Return the [X, Y] coordinate for the center point of the cell that contains the specified text.  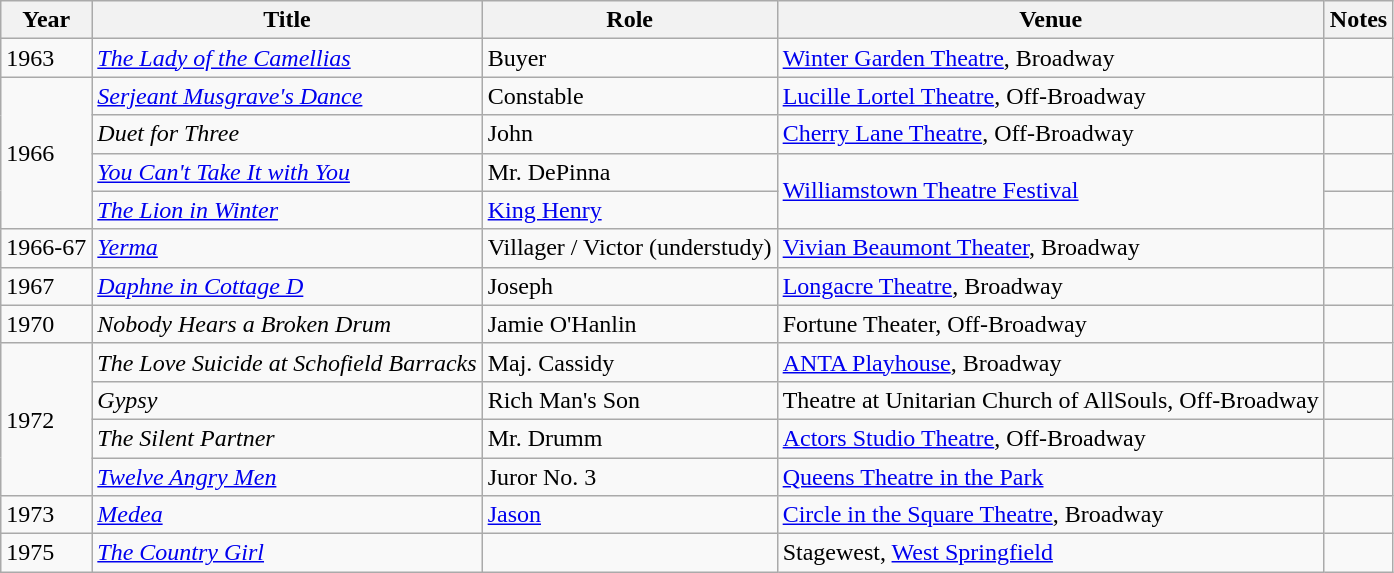
1973 [46, 515]
Lucille Lortel Theatre, Off-Broadway [1050, 96]
Theatre at Unitarian Church of AllSouls, Off-Broadway [1050, 400]
Longacre Theatre, Broadway [1050, 286]
Joseph [630, 286]
Cherry Lane Theatre, Off-Broadway [1050, 134]
John [630, 134]
1966 [46, 153]
Villager / Victor (understudy) [630, 248]
The Lady of the Camellias [287, 58]
Actors Studio Theatre, Off-Broadway [1050, 438]
Mr. Drumm [630, 438]
Title [287, 20]
The Lion in Winter [287, 210]
Year [46, 20]
Nobody Hears a Broken Drum [287, 324]
Rich Man's Son [630, 400]
1967 [46, 286]
Vivian Beaumont Theater, Broadway [1050, 248]
1975 [46, 553]
Mr. DePinna [630, 172]
Circle in the Square Theatre, Broadway [1050, 515]
Serjeant Musgrave's Dance [287, 96]
Notes [1358, 20]
Medea [287, 515]
1970 [46, 324]
Jamie O'Hanlin [630, 324]
Juror No. 3 [630, 477]
The Country Girl [287, 553]
Fortune Theater, Off-Broadway [1050, 324]
Queens Theatre in the Park [1050, 477]
Yerma [287, 248]
1963 [46, 58]
Constable [630, 96]
Gypsy [287, 400]
You Can't Take It with You [287, 172]
Stagewest, West Springfield [1050, 553]
Twelve Angry Men [287, 477]
Maj. Cassidy [630, 362]
ANTA Playhouse, Broadway [1050, 362]
1972 [46, 419]
1966-67 [46, 248]
The Love Suicide at Schofield Barracks [287, 362]
Daphne in Cottage D [287, 286]
Williamstown Theatre Festival [1050, 191]
Role [630, 20]
Buyer [630, 58]
The Silent Partner [287, 438]
Venue [1050, 20]
Duet for Three [287, 134]
Winter Garden Theatre, Broadway [1050, 58]
King Henry [630, 210]
Jason [630, 515]
